For the text-containing cell, return its midpoint in (X, Y) coordinate format. 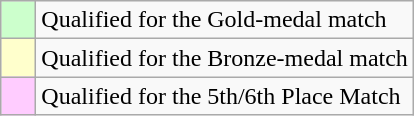
Qualified for the 5th/6th Place Match (225, 96)
Qualified for the Bronze-medal match (225, 58)
Qualified for the Gold-medal match (225, 20)
